Return the [X, Y] coordinate for the center point of the cell that contains the specified text.  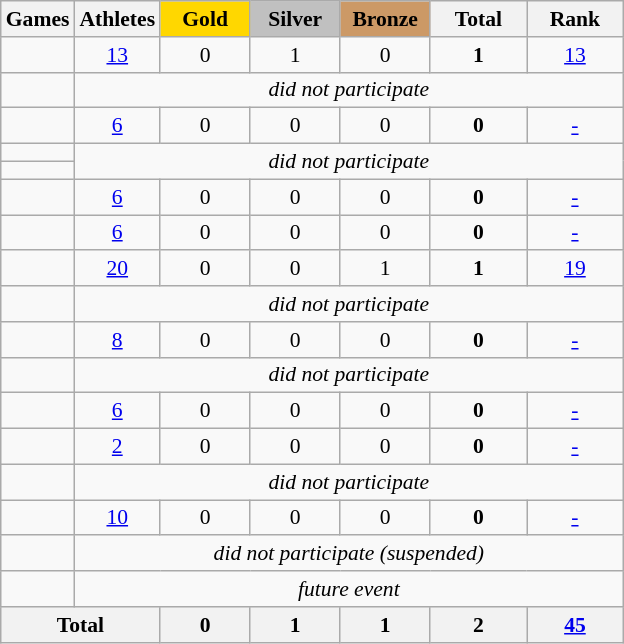
10 [117, 518]
Athletes [117, 19]
20 [117, 269]
19 [576, 269]
45 [576, 625]
Silver [295, 19]
8 [117, 340]
Bronze [385, 19]
did not participate (suspended) [348, 554]
Games [38, 19]
future event [348, 589]
Gold [205, 19]
Rank [576, 19]
